Locate the cell with the specified text and output its [x, y] center coordinate. 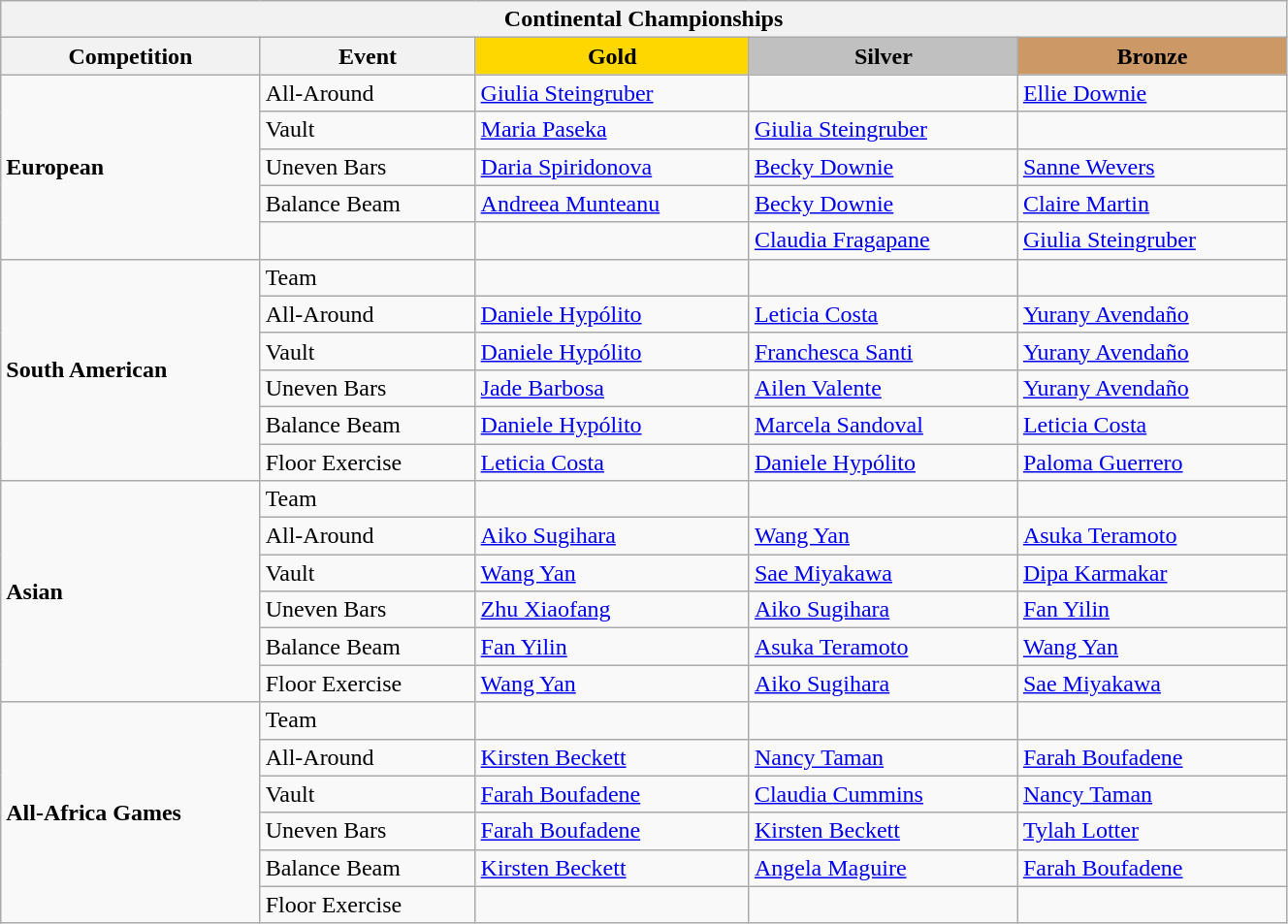
Claudia Fragapane [883, 240]
Competition [130, 56]
Event [368, 56]
Daria Spiridonova [612, 167]
Tylah Lotter [1152, 831]
Bronze [1152, 56]
Claire Martin [1152, 204]
Dipa Karmakar [1152, 573]
Claudia Cummins [883, 794]
South American [130, 369]
Ailen Valente [883, 388]
Marcela Sandoval [883, 425]
All-Africa Games [130, 812]
Angela Maguire [883, 868]
Jade Barbosa [612, 388]
Silver [883, 56]
Gold [612, 56]
Asian [130, 591]
Zhu Xiaofang [612, 610]
Sanne Wevers [1152, 167]
Maria Paseka [612, 130]
Franchesca Santi [883, 351]
Andreea Munteanu [612, 204]
Continental Championships [644, 19]
Ellie Downie [1152, 93]
Paloma Guerrero [1152, 462]
European [130, 167]
